Search for the cell housing the specified text and yield its [X, Y] center coordinate. 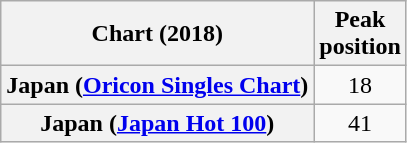
18 [360, 85]
41 [360, 123]
Japan (Oricon Singles Chart) [158, 85]
Japan (Japan Hot 100) [158, 123]
Chart (2018) [158, 34]
Peakposition [360, 34]
